Identify which cell holds the provided text, then report its (x, y) central coordinate. 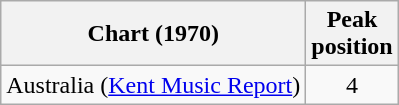
Australia (Kent Music Report) (154, 85)
Chart (1970) (154, 34)
4 (352, 85)
Peakposition (352, 34)
